Output the [x, y] coordinate of the center of the cell containing the given text.  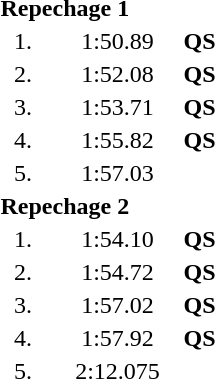
1:57.92 [118, 338]
1:55.82 [118, 140]
1:54.10 [118, 239]
1:53.71 [118, 107]
1:54.72 [118, 272]
1:57.02 [118, 305]
1:50.89 [118, 41]
1:57.03 [118, 173]
1:52.08 [118, 74]
